Return the [X, Y] coordinate for the center point of the cell that contains the specified text.  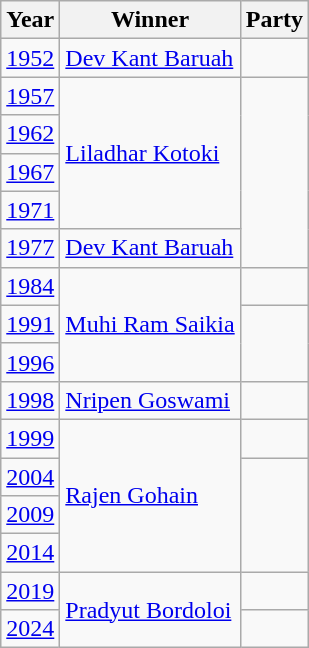
1998 [30, 400]
Muhi Ram Saikia [150, 324]
1971 [30, 210]
1996 [30, 362]
Nripen Goswami [150, 400]
Rajen Gohain [150, 495]
1977 [30, 248]
1967 [30, 172]
1962 [30, 134]
1984 [30, 286]
2009 [30, 515]
Winner [150, 20]
Pradyut Bordoloi [150, 610]
Party [274, 20]
1991 [30, 324]
1957 [30, 96]
2019 [30, 591]
Liladhar Kotoki [150, 153]
2014 [30, 553]
1952 [30, 58]
2004 [30, 477]
2024 [30, 629]
1999 [30, 438]
Year [30, 20]
